Capture the cell that displays the provided text and extract its [x, y] central coordinate. 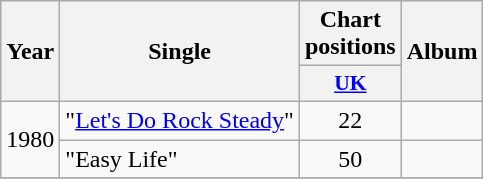
Year [30, 52]
1980 [30, 139]
Chart positions [350, 34]
22 [350, 120]
Album [442, 52]
50 [350, 159]
"Easy Life" [180, 159]
"Let's Do Rock Steady" [180, 120]
UK [350, 84]
Single [180, 52]
